Extract the [X, Y] coordinate from the center of the cell holding the provided text.  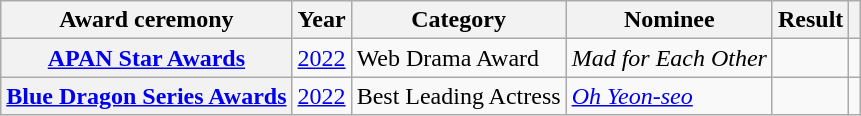
Oh Yeon-seo [669, 96]
APAN Star Awards [146, 58]
Best Leading Actress [458, 96]
Year [322, 20]
Nominee [669, 20]
Category [458, 20]
Web Drama Award [458, 58]
Mad for Each Other [669, 58]
Blue Dragon Series Awards [146, 96]
Award ceremony [146, 20]
Result [810, 20]
